Locate the cell with the specified text and output its [x, y] center coordinate. 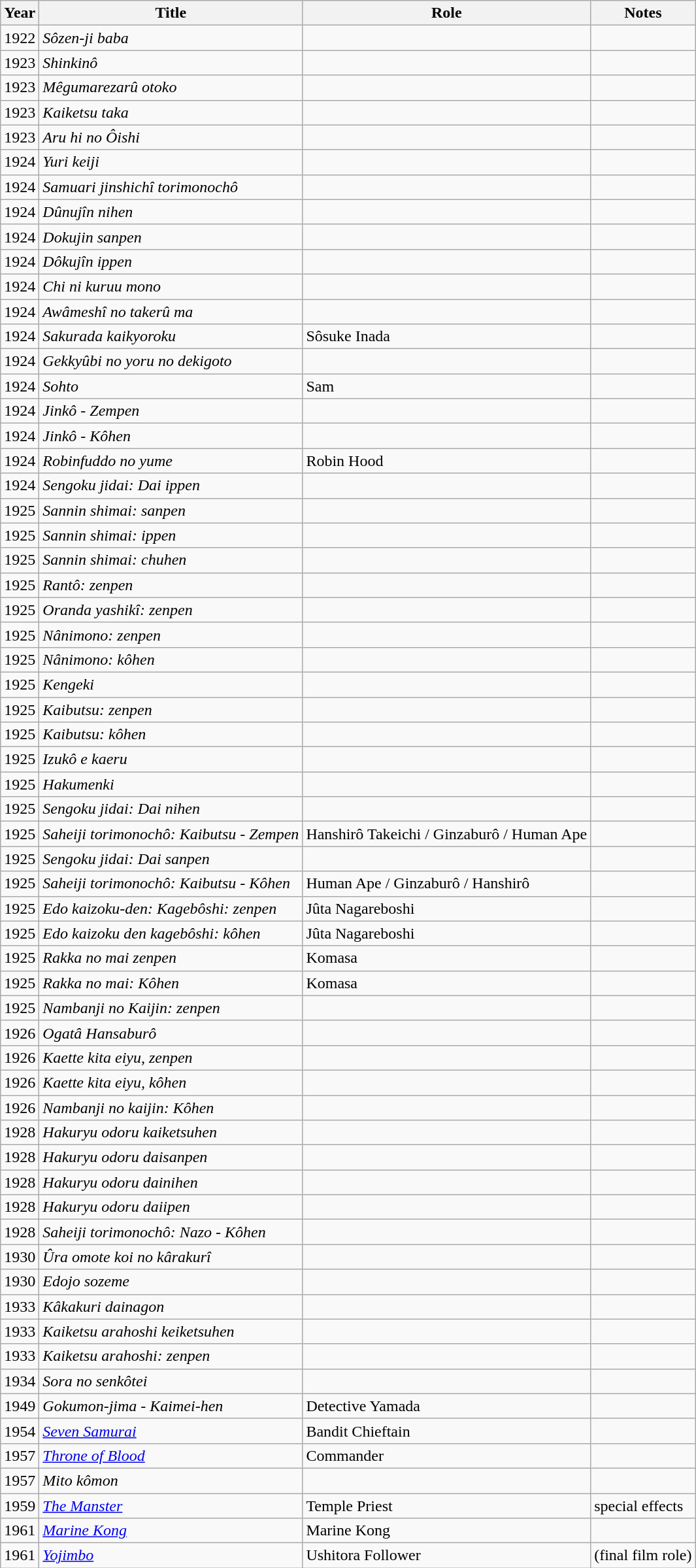
Sengoku jidai: Dai nihen [171, 809]
Kâkakuri dainagon [171, 1307]
The Manster [171, 1505]
Kaiketsu arahoshi keiketsuhen [171, 1331]
Hanshirô Takeichi / Ginzaburô / Human Ape [447, 834]
Hakuryu odoru daiipen [171, 1207]
Sora no senkôtei [171, 1381]
Sam [447, 386]
Awâmeshî no takerû ma [171, 312]
Nambanji no kaijin: Kôhen [171, 1108]
Sengoku jidai: Dai sanpen [171, 859]
Chi ni kuruu mono [171, 286]
Robin Hood [447, 461]
Bandit Chieftain [447, 1431]
Edo kaizoku den kagebôshi: kôhen [171, 933]
Ûra omote koi no kârakurî [171, 1257]
Mêgumarezarû otoko [171, 88]
1922 [20, 38]
Hakumenki [171, 784]
Samuari jinshichî torimonochô [171, 187]
Ushitora Follower [447, 1556]
Mito kômon [171, 1480]
Temple Priest [447, 1505]
Saheiji torimonochô: Kaibutsu - Kôhen [171, 884]
Role [447, 13]
Kaette kita eiyu, kôhen [171, 1082]
Yuri keiji [171, 162]
Title [171, 13]
Kaibutsu: zenpen [171, 709]
Gekkyûbi no yoru no dekigoto [171, 361]
Saheiji torimonochô: Kaibutsu - Zempen [171, 834]
Saheiji torimonochô: Nazo - Kôhen [171, 1232]
Sannin shimai: sanpen [171, 510]
Hakuryu odoru dainihen [171, 1182]
1954 [20, 1431]
Dôkujîn ippen [171, 261]
Edojo sozeme [171, 1282]
Sohto [171, 386]
Izukô e kaeru [171, 759]
Edo kaizoku-den: Kagebôshi: zenpen [171, 909]
Sannin shimai: ippen [171, 535]
Robinfuddo no yume [171, 461]
Rakka no mai: Kôhen [171, 983]
Hakuryu odoru daisanpen [171, 1158]
Nambanji no Kaijin: zenpen [171, 1008]
Kaiketsu taka [171, 112]
Dokujin sanpen [171, 237]
Dûnujîn nihen [171, 212]
Notes [643, 13]
Ogatâ Hansaburô [171, 1033]
Gokumon-jima - Kaimei-hen [171, 1406]
special effects [643, 1505]
Aru hi no Ôishi [171, 137]
Sôzen-ji baba [171, 38]
Kaiketsu arahoshi: zenpen [171, 1356]
Kaette kita eiyu, zenpen [171, 1058]
Sengoku jidai: Dai ippen [171, 486]
Shinkinô [171, 63]
(final film role) [643, 1556]
Year [20, 13]
Kaibutsu: kôhen [171, 735]
Sannin shimai: chuhen [171, 560]
Commander [447, 1456]
Detective Yamada [447, 1406]
1949 [20, 1406]
Rantô: zenpen [171, 585]
Kengeki [171, 684]
1959 [20, 1505]
Hakuryu odoru kaiketsuhen [171, 1133]
Yojimbo [171, 1556]
Seven Samurai [171, 1431]
Jinkô - Kôhen [171, 436]
Sôsuke Inada [447, 337]
Nânimono: kôhen [171, 659]
Oranda yashikî: zenpen [171, 610]
1934 [20, 1381]
Sakurada kaikyoroku [171, 337]
Human Ape / Ginzaburô / Hanshirô [447, 884]
Rakka no mai zenpen [171, 958]
Jinkô - Zempen [171, 411]
Nânimono: zenpen [171, 635]
Throne of Blood [171, 1456]
